Return [x, y] of the center of cell containing provided text 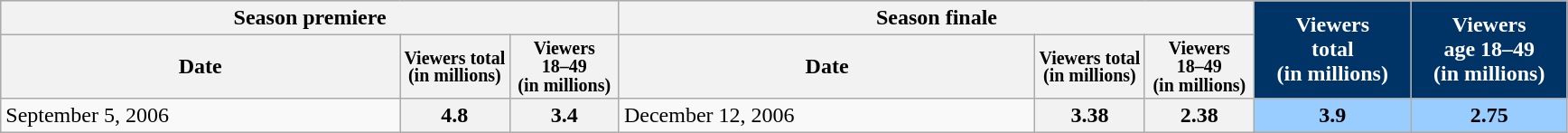
2.75 [1489, 115]
Season premiere [311, 18]
Season finale [936, 18]
2.38 [1199, 115]
4.8 [455, 115]
Viewersage 18–49(in millions) [1489, 50]
3.4 [564, 115]
Viewerstotal(in millions) [1333, 50]
3.38 [1089, 115]
3.9 [1333, 115]
December 12, 2006 [826, 115]
September 5, 2006 [201, 115]
